Output the (X, Y) coordinate of the center of the cell containing the given text.  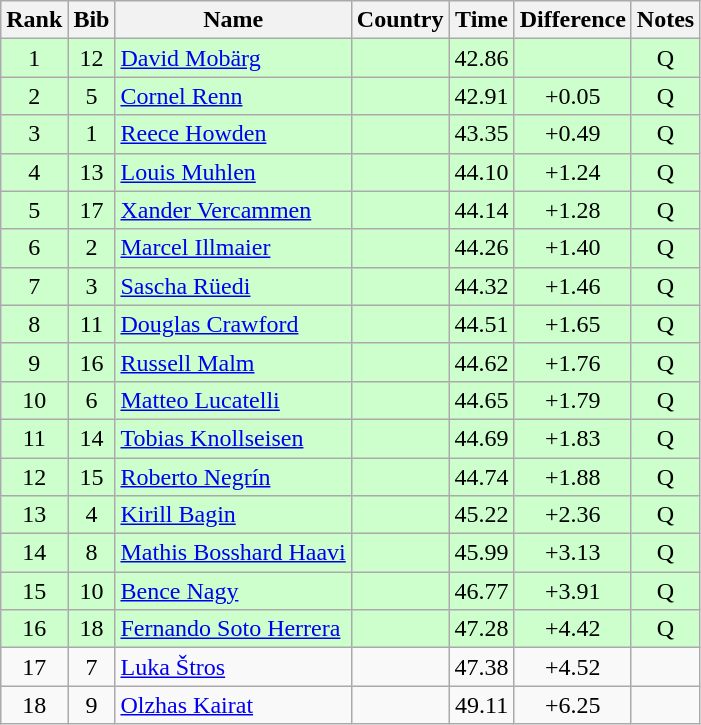
44.65 (482, 400)
+1.40 (572, 248)
Louis Muhlen (233, 172)
+1.65 (572, 324)
Reece Howden (233, 134)
Fernando Soto Herrera (233, 629)
Rank (34, 20)
Roberto Negrín (233, 477)
44.51 (482, 324)
42.86 (482, 58)
Country (400, 20)
44.14 (482, 210)
+1.83 (572, 438)
+1.79 (572, 400)
+4.42 (572, 629)
+1.76 (572, 362)
+1.28 (572, 210)
45.22 (482, 515)
47.28 (482, 629)
Name (233, 20)
44.69 (482, 438)
Difference (572, 20)
44.62 (482, 362)
Matteo Lucatelli (233, 400)
46.77 (482, 591)
+0.05 (572, 96)
Mathis Bosshard Haavi (233, 553)
Bib (92, 20)
+1.46 (572, 286)
+4.52 (572, 667)
44.32 (482, 286)
Kirill Bagin (233, 515)
49.11 (482, 705)
47.38 (482, 667)
+1.88 (572, 477)
45.99 (482, 553)
+0.49 (572, 134)
+1.24 (572, 172)
Notes (665, 20)
Cornel Renn (233, 96)
+3.91 (572, 591)
David Mobärg (233, 58)
Luka Štros (233, 667)
44.10 (482, 172)
Xander Vercammen (233, 210)
+3.13 (572, 553)
+2.36 (572, 515)
Bence Nagy (233, 591)
43.35 (482, 134)
Marcel Illmaier (233, 248)
+6.25 (572, 705)
Olzhas Kairat (233, 705)
44.26 (482, 248)
Tobias Knollseisen (233, 438)
42.91 (482, 96)
Sascha Rüedi (233, 286)
Russell Malm (233, 362)
44.74 (482, 477)
Douglas Crawford (233, 324)
Time (482, 20)
